For the text-containing cell, return its midpoint in [x, y] coordinate format. 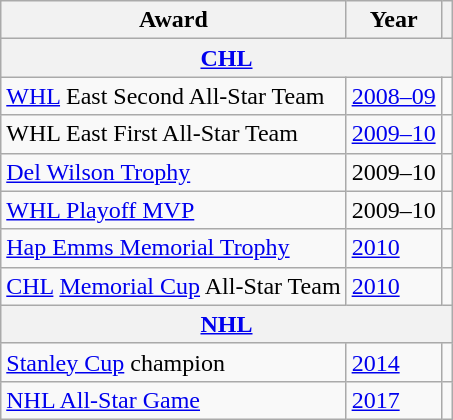
CHL Memorial Cup All-Star Team [174, 286]
WHL East Second All-Star Team [174, 96]
Award [174, 20]
Del Wilson Trophy [174, 172]
2017 [394, 400]
CHL [226, 58]
WHL Playoff MVP [174, 210]
Year [394, 20]
Stanley Cup champion [174, 362]
Hap Emms Memorial Trophy [174, 248]
2008–09 [394, 96]
NHL [226, 324]
NHL All-Star Game [174, 400]
WHL East First All-Star Team [174, 134]
2014 [394, 362]
